Search for the cell housing the specified text and yield its (X, Y) center coordinate. 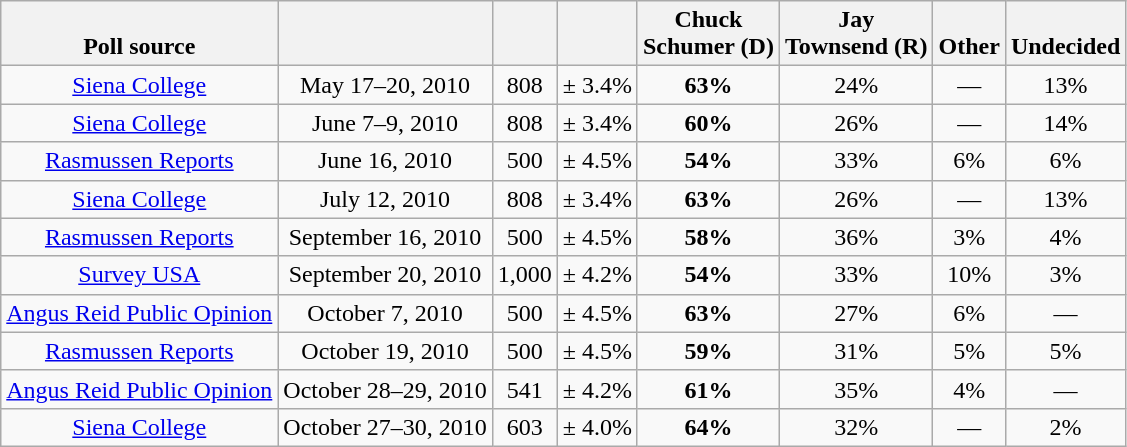
± 4.0% (597, 427)
October 7, 2010 (385, 313)
ChuckSchumer (D) (708, 34)
Poll source (140, 34)
September 16, 2010 (385, 237)
31% (856, 351)
14% (1065, 123)
May 17–20, 2010 (385, 85)
JayTownsend (R) (856, 34)
36% (856, 237)
October 19, 2010 (385, 351)
58% (708, 237)
1,000 (524, 275)
27% (856, 313)
Survey USA (140, 275)
June 7–9, 2010 (385, 123)
October 27–30, 2010 (385, 427)
September 20, 2010 (385, 275)
61% (708, 389)
24% (856, 85)
603 (524, 427)
Other (969, 34)
July 12, 2010 (385, 199)
59% (708, 351)
64% (708, 427)
32% (856, 427)
541 (524, 389)
35% (856, 389)
2% (1065, 427)
October 28–29, 2010 (385, 389)
10% (969, 275)
Undecided (1065, 34)
June 16, 2010 (385, 161)
60% (708, 123)
